Extract the (X, Y) coordinate from the center of the cell holding the provided text.  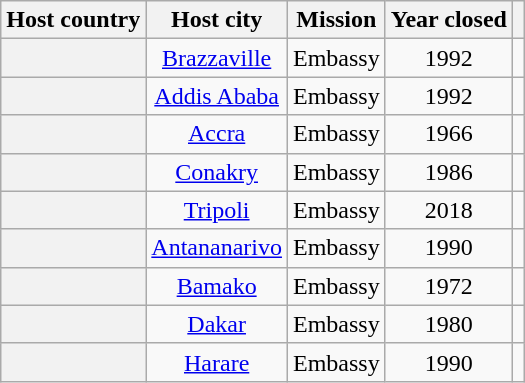
1966 (448, 134)
1972 (448, 286)
2018 (448, 210)
Antananarivo (217, 248)
Year closed (448, 20)
Conakry (217, 172)
Dakar (217, 324)
Tripoli (217, 210)
Mission (336, 20)
Accra (217, 134)
Host city (217, 20)
Host country (74, 20)
1986 (448, 172)
1980 (448, 324)
Harare (217, 362)
Addis Ababa (217, 96)
Brazzaville (217, 58)
Bamako (217, 286)
